Return [x, y] of the center of cell containing provided text 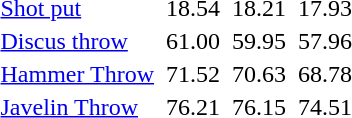
59.95 [260, 41]
61.00 [194, 41]
71.52 [194, 74]
70.63 [260, 74]
